Return the (X, Y) coordinate for the center point of the cell that contains the specified text.  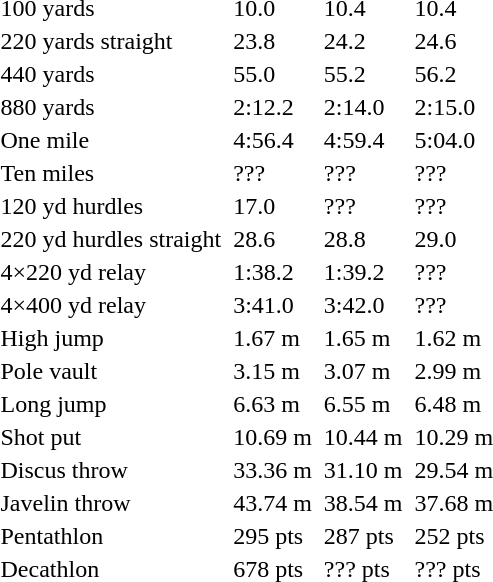
31.10 m (363, 470)
4:56.4 (273, 140)
33.36 m (273, 470)
1:38.2 (273, 272)
2:14.0 (363, 107)
6.55 m (363, 404)
43.74 m (273, 503)
1.67 m (273, 338)
28.8 (363, 239)
4:59.4 (363, 140)
1:39.2 (363, 272)
55.0 (273, 74)
3.07 m (363, 371)
3.15 m (273, 371)
1.65 m (363, 338)
55.2 (363, 74)
2:12.2 (273, 107)
3:42.0 (363, 305)
6.63 m (273, 404)
10.69 m (273, 437)
3:41.0 (273, 305)
23.8 (273, 41)
295 pts (273, 536)
28.6 (273, 239)
24.2 (363, 41)
38.54 m (363, 503)
287 pts (363, 536)
17.0 (273, 206)
10.44 m (363, 437)
